Capture the cell that displays the provided text and extract its (X, Y) central coordinate. 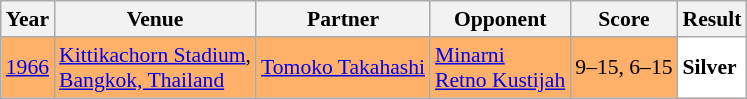
Result (712, 19)
1966 (28, 68)
Opponent (500, 19)
Silver (712, 68)
Minarni Retno Kustijah (500, 68)
9–15, 6–15 (624, 68)
Kittikachorn Stadium, Bangkok, Thailand (155, 68)
Year (28, 19)
Tomoko Takahashi (343, 68)
Venue (155, 19)
Score (624, 19)
Partner (343, 19)
